Return [x, y] of the center of cell containing provided text 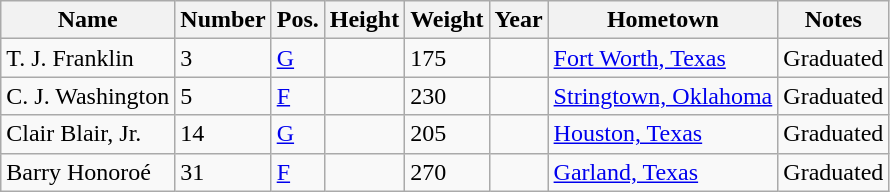
Garland, Texas [663, 172]
5 [223, 96]
Hometown [663, 20]
175 [447, 58]
Number [223, 20]
230 [447, 96]
14 [223, 134]
Weight [447, 20]
Name [88, 20]
Height [364, 20]
31 [223, 172]
205 [447, 134]
Stringtown, Oklahoma [663, 96]
Houston, Texas [663, 134]
Clair Blair, Jr. [88, 134]
3 [223, 58]
270 [447, 172]
Barry Honoroé [88, 172]
T. J. Franklin [88, 58]
Year [518, 20]
C. J. Washington [88, 96]
Notes [834, 20]
Fort Worth, Texas [663, 58]
Pos. [298, 20]
